From the cell containing the given text, extract its center point as [X, Y] coordinate. 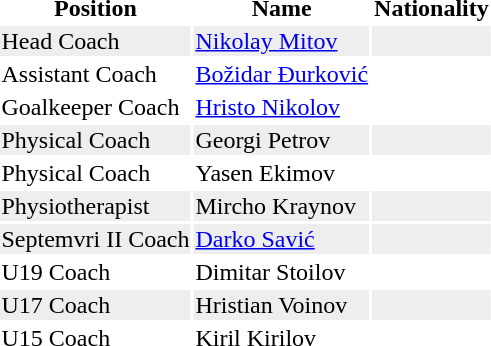
Physiotherapist [96, 206]
Mircho Kraynov [282, 206]
Nikolay Mitov [282, 41]
Božidar Đurković [282, 74]
Georgi Petrov [282, 140]
Darko Savić [282, 239]
Yasen Ekimov [282, 173]
Goalkeeper Coach [96, 107]
Hristian Voinov [282, 305]
U19 Coach [96, 272]
Dimitar Stoilov [282, 272]
Septemvri II Coach [96, 239]
U17 Coach [96, 305]
Head Coach [96, 41]
Assistant Coach [96, 74]
Hristo Nikolov [282, 107]
